Return (X, Y) of the center of cell containing provided text 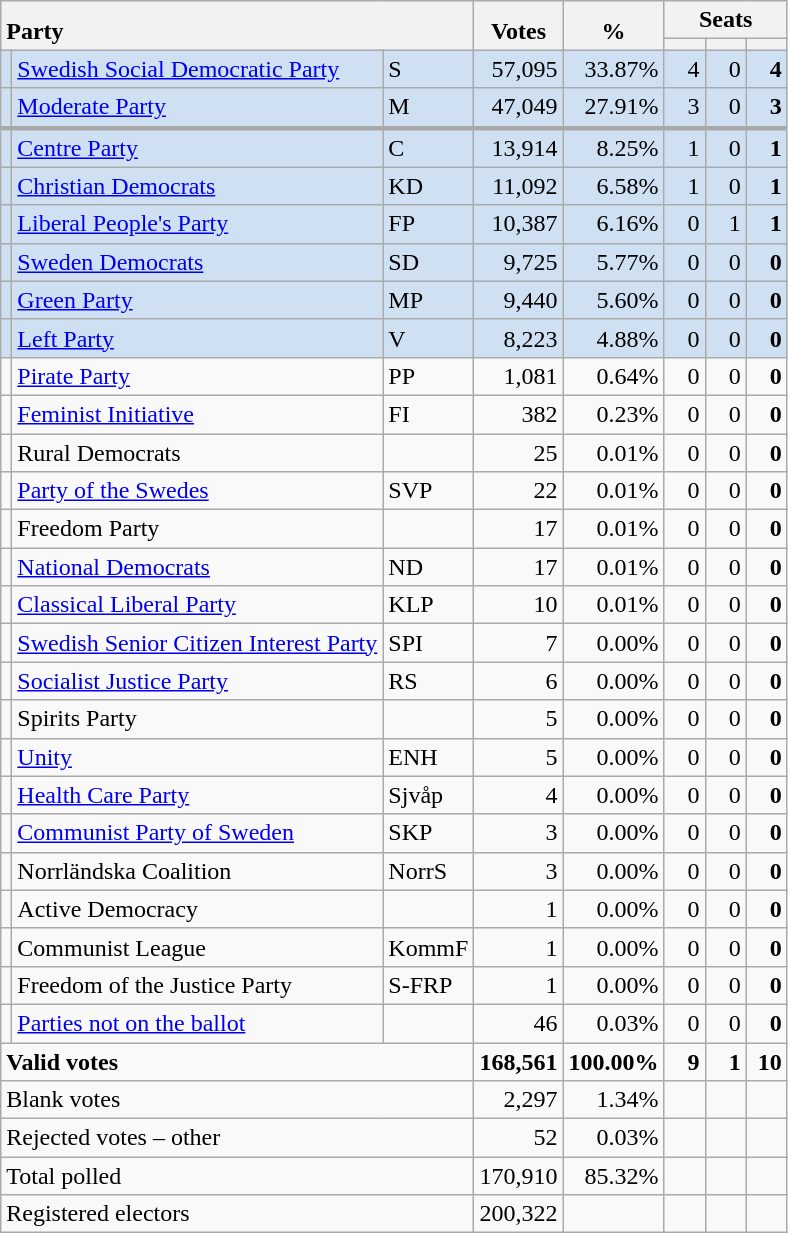
Party of the Swedes (198, 491)
SD (428, 262)
Unity (198, 757)
FI (428, 414)
9 (684, 1061)
85.32% (614, 1176)
0.64% (614, 376)
Party (238, 26)
22 (518, 491)
Spirits Party (198, 719)
6.16% (614, 224)
Active Democracy (198, 909)
Green Party (198, 300)
5.77% (614, 262)
ENH (428, 757)
FP (428, 224)
10,387 (518, 224)
33.87% (614, 69)
6.58% (614, 186)
Left Party (198, 338)
Liberal People's Party (198, 224)
KLP (428, 605)
MP (428, 300)
% (614, 26)
Sjvåp (428, 795)
Sweden Democrats (198, 262)
Classical Liberal Party (198, 605)
National Democrats (198, 567)
Total polled (238, 1176)
52 (518, 1138)
Pirate Party (198, 376)
47,049 (518, 108)
27.91% (614, 108)
57,095 (518, 69)
8,223 (518, 338)
382 (518, 414)
Rejected votes – other (238, 1138)
0.23% (614, 414)
2,297 (518, 1100)
PP (428, 376)
Centre Party (198, 148)
Socialist Justice Party (198, 681)
C (428, 148)
S-FRP (428, 985)
46 (518, 1023)
Swedish Social Democratic Party (198, 69)
KD (428, 186)
KommF (428, 947)
100.00% (614, 1061)
25 (518, 453)
Christian Democrats (198, 186)
11,092 (518, 186)
1.34% (614, 1100)
200,322 (518, 1214)
Freedom Party (198, 529)
9,725 (518, 262)
SVP (428, 491)
Seats (726, 20)
Swedish Senior Citizen Interest Party (198, 643)
170,910 (518, 1176)
168,561 (518, 1061)
NorrS (428, 871)
1,081 (518, 376)
Health Care Party (198, 795)
Norrländska Coalition (198, 871)
6 (518, 681)
ND (428, 567)
5.60% (614, 300)
4.88% (614, 338)
V (428, 338)
S (428, 69)
Rural Democrats (198, 453)
Freedom of the Justice Party (198, 985)
8.25% (614, 148)
9,440 (518, 300)
Moderate Party (198, 108)
Registered electors (238, 1214)
Communist League (198, 947)
M (428, 108)
Blank votes (238, 1100)
RS (428, 681)
SPI (428, 643)
Parties not on the ballot (198, 1023)
Votes (518, 26)
13,914 (518, 148)
Valid votes (238, 1061)
7 (518, 643)
SKP (428, 833)
Communist Party of Sweden (198, 833)
Feminist Initiative (198, 414)
